Identify which cell holds the provided text, then report its [X, Y] central coordinate. 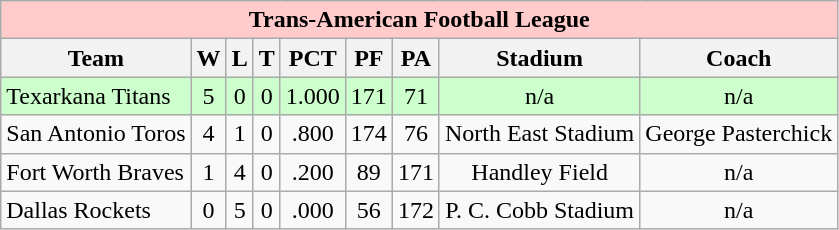
71 [416, 96]
1.000 [312, 96]
Handley Field [539, 172]
89 [368, 172]
PF [368, 58]
W [208, 58]
L [240, 58]
Fort Worth Braves [96, 172]
.000 [312, 210]
George Pasterchick [739, 134]
56 [368, 210]
Dallas Rockets [96, 210]
.800 [312, 134]
Texarkana Titans [96, 96]
North East Stadium [539, 134]
Trans-American Football League [420, 20]
.200 [312, 172]
172 [416, 210]
T [266, 58]
Coach [739, 58]
Team [96, 58]
76 [416, 134]
P. C. Cobb Stadium [539, 210]
San Antonio Toros [96, 134]
174 [368, 134]
PCT [312, 58]
Stadium [539, 58]
PA [416, 58]
